Output the [x, y] coordinate of the center of the cell containing the given text.  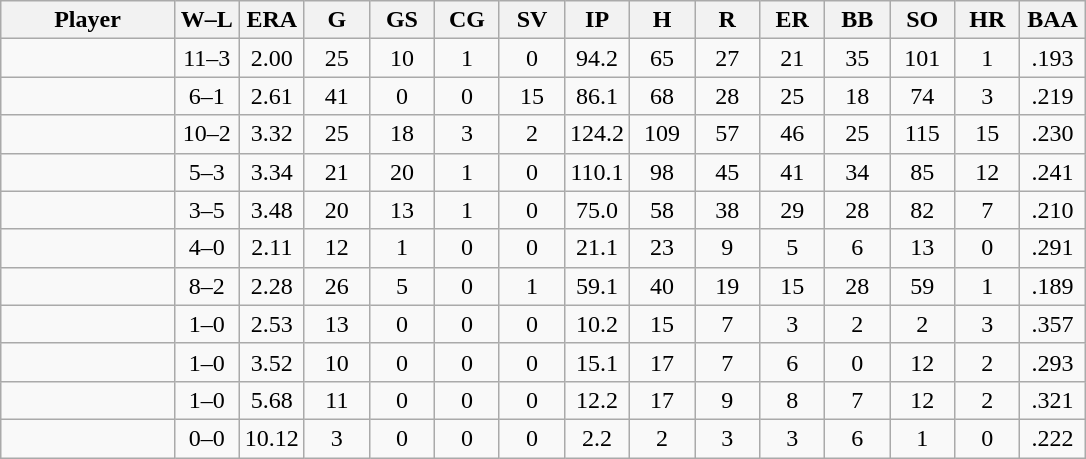
65 [662, 58]
15.1 [598, 362]
10.2 [598, 324]
GS [402, 20]
58 [662, 210]
94.2 [598, 58]
BAA [1052, 20]
19 [728, 286]
46 [792, 134]
3.32 [272, 134]
26 [336, 286]
ERA [272, 20]
.321 [1052, 400]
H [662, 20]
110.1 [598, 172]
29 [792, 210]
2.00 [272, 58]
.293 [1052, 362]
.193 [1052, 58]
85 [922, 172]
3.52 [272, 362]
W–L [206, 20]
2.2 [598, 438]
.219 [1052, 96]
5.68 [272, 400]
6–1 [206, 96]
SV [532, 20]
3.34 [272, 172]
75.0 [598, 210]
34 [858, 172]
3–5 [206, 210]
.230 [1052, 134]
82 [922, 210]
74 [922, 96]
.189 [1052, 286]
Player [88, 20]
HR [988, 20]
4–0 [206, 248]
CG [466, 20]
G [336, 20]
11–3 [206, 58]
.357 [1052, 324]
59 [922, 286]
68 [662, 96]
2.53 [272, 324]
IP [598, 20]
21.1 [598, 248]
R [728, 20]
38 [728, 210]
86.1 [598, 96]
5–3 [206, 172]
.241 [1052, 172]
109 [662, 134]
27 [728, 58]
3.48 [272, 210]
45 [728, 172]
115 [922, 134]
SO [922, 20]
0–0 [206, 438]
12.2 [598, 400]
40 [662, 286]
57 [728, 134]
.291 [1052, 248]
59.1 [598, 286]
101 [922, 58]
10–2 [206, 134]
2.28 [272, 286]
35 [858, 58]
.210 [1052, 210]
10.12 [272, 438]
BB [858, 20]
8 [792, 400]
124.2 [598, 134]
ER [792, 20]
98 [662, 172]
23 [662, 248]
2.61 [272, 96]
11 [336, 400]
.222 [1052, 438]
2.11 [272, 248]
8–2 [206, 286]
